Identify which cell holds the provided text, then report its (X, Y) central coordinate. 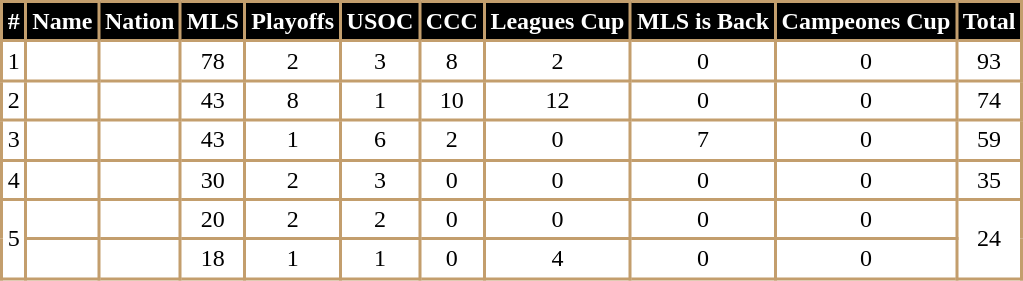
93 (990, 61)
78 (214, 61)
USOC (380, 22)
20 (214, 219)
CCC (452, 22)
18 (214, 259)
Playoffs (292, 22)
5 (14, 238)
Total (990, 22)
Campeones Cup (866, 22)
59 (990, 140)
7 (704, 140)
24 (990, 238)
30 (214, 180)
74 (990, 101)
# (14, 22)
12 (558, 101)
35 (990, 180)
Nation (140, 22)
Name (62, 22)
10 (452, 101)
MLS is Back (704, 22)
6 (380, 140)
MLS (214, 22)
Leagues Cup (558, 22)
